Extract the [x, y] coordinate from the center of the cell holding the provided text.  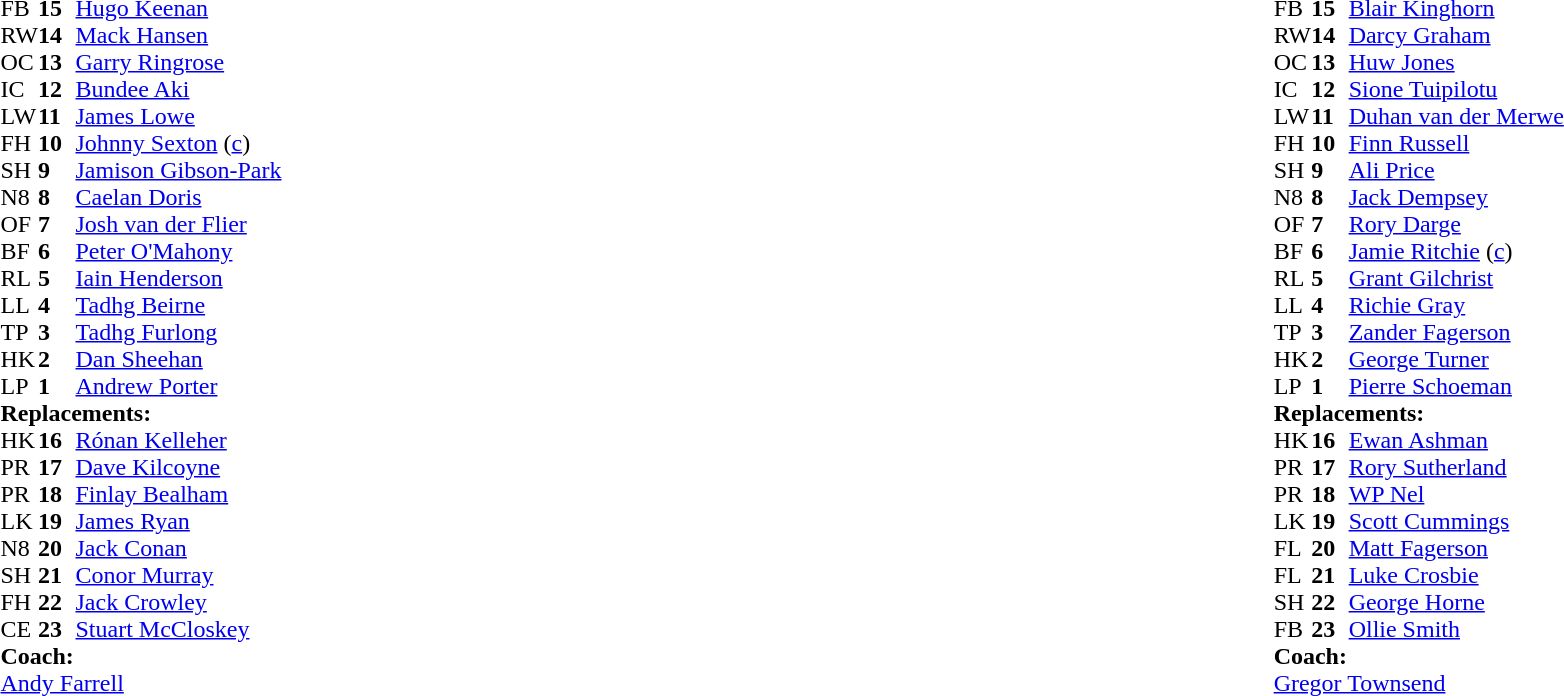
George Turner [1456, 360]
Huw Jones [1456, 62]
James Lowe [179, 116]
CE [19, 630]
Iain Henderson [179, 278]
Jack Dempsey [1456, 198]
Jamison Gibson-Park [179, 170]
Dave Kilcoyne [179, 468]
Pierre Schoeman [1456, 386]
Jack Crowley [179, 602]
Grant Gilchrist [1456, 278]
WP Nel [1456, 494]
George Horne [1456, 602]
Rory Darge [1456, 224]
Sione Tuipilotu [1456, 90]
Josh van der Flier [179, 224]
Bundee Aki [179, 90]
Andrew Porter [179, 386]
Luke Crosbie [1456, 576]
Matt Fagerson [1456, 548]
Johnny Sexton (c) [179, 144]
Garry Ringrose [179, 62]
Dan Sheehan [179, 360]
Peter O'Mahony [179, 252]
Jamie Ritchie (c) [1456, 252]
Caelan Doris [179, 198]
FB [1293, 630]
Darcy Graham [1456, 36]
Rónan Kelleher [179, 440]
Ollie Smith [1456, 630]
Richie Gray [1456, 306]
Ewan Ashman [1456, 440]
Conor Murray [179, 576]
Rory Sutherland [1456, 468]
Scott Cummings [1456, 522]
Stuart McCloskey [179, 630]
Finlay Bealham [179, 494]
Tadhg Furlong [179, 332]
Zander Fagerson [1456, 332]
Mack Hansen [179, 36]
Duhan van der Merwe [1456, 116]
Ali Price [1456, 170]
Finn Russell [1456, 144]
Jack Conan [179, 548]
Tadhg Beirne [179, 306]
James Ryan [179, 522]
